Search for the cell housing the specified text and yield its [x, y] center coordinate. 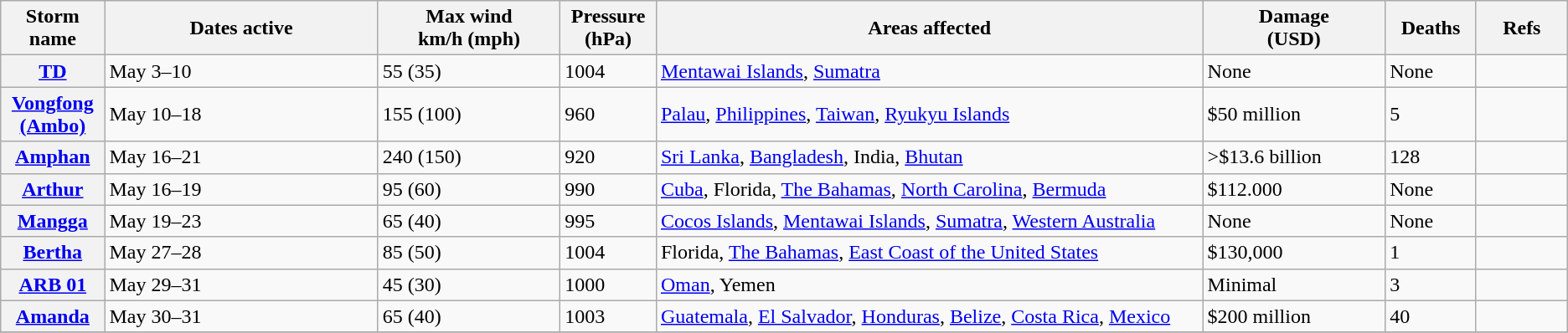
Deaths [1431, 28]
ARB 01 [53, 284]
May 19–23 [241, 221]
May 27–28 [241, 253]
Minimal [1294, 284]
240 (150) [469, 157]
Mentawai Islands, Sumatra [930, 71]
Refs [1521, 28]
Amphan [53, 157]
995 [608, 221]
85 (50) [469, 253]
55 (35) [469, 71]
$50 million [1294, 114]
Cuba, Florida, The Bahamas, North Carolina, Bermuda [930, 189]
$112.000 [1294, 189]
TD [53, 71]
1 [1431, 253]
Guatemala, El Salvador, Honduras, Belize, Costa Rica, Mexico [930, 316]
May 10–18 [241, 114]
Arthur [53, 189]
128 [1431, 157]
May 30–31 [241, 316]
May 3–10 [241, 71]
Pressure(hPa) [608, 28]
45 (30) [469, 284]
990 [608, 189]
1003 [608, 316]
Oman, Yemen [930, 284]
Florida, The Bahamas, East Coast of the United States [930, 253]
Areas affected [930, 28]
May 29–31 [241, 284]
Storm name [53, 28]
Mangga [53, 221]
3 [1431, 284]
40 [1431, 316]
Amanda [53, 316]
5 [1431, 114]
Max windkm/h (mph) [469, 28]
$130,000 [1294, 253]
95 (60) [469, 189]
Damage(USD) [1294, 28]
1000 [608, 284]
Dates active [241, 28]
>$13.6 billion [1294, 157]
Cocos Islands, Mentawai Islands, Sumatra, Western Australia [930, 221]
Bertha [53, 253]
Palau, Philippines, Taiwan, Ryukyu Islands [930, 114]
155 (100) [469, 114]
Sri Lanka, Bangladesh, India, Bhutan [930, 157]
960 [608, 114]
Vongfong (Ambo) [53, 114]
$200 million [1294, 316]
920 [608, 157]
May 16–19 [241, 189]
May 16–21 [241, 157]
